For the text-containing cell, return its midpoint in (x, y) coordinate format. 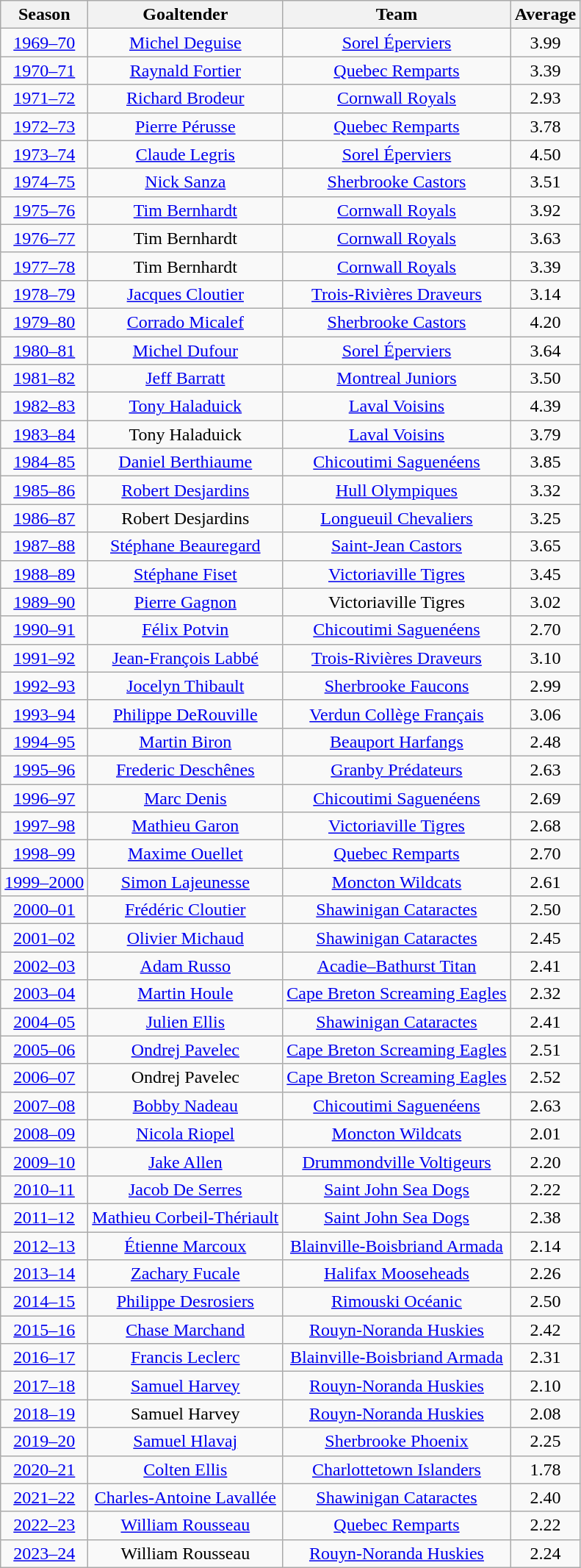
Rimouski Océanic (397, 1302)
1993–94 (44, 714)
2009–10 (44, 1161)
Season (44, 15)
2000–01 (44, 910)
Goaltender (185, 15)
3.14 (545, 294)
3.02 (545, 602)
2022–23 (44, 1525)
1992–93 (44, 686)
2016–17 (44, 1358)
Michel Deguise (185, 43)
Beauport Harfangs (397, 742)
Nicola Riopel (185, 1134)
2.38 (545, 1217)
1999–2000 (44, 882)
2023–24 (44, 1553)
2006–07 (44, 1078)
Mathieu Garon (185, 826)
1978–79 (44, 294)
3.06 (545, 714)
1972–73 (44, 126)
1979–80 (44, 322)
2015–16 (44, 1330)
3.65 (545, 546)
3.32 (545, 490)
2.24 (545, 1553)
2.61 (545, 882)
2.25 (545, 1442)
3.78 (545, 126)
1997–98 (44, 826)
2.14 (545, 1246)
2010–11 (44, 1189)
3.51 (545, 182)
1.78 (545, 1469)
Sherbrooke Phoenix (397, 1442)
Montreal Juniors (397, 379)
2.52 (545, 1078)
2.01 (545, 1134)
Michel Dufour (185, 351)
3.45 (545, 574)
2.32 (545, 994)
1977–78 (44, 266)
4.20 (545, 322)
Pierre Pérusse (185, 126)
3.10 (545, 658)
Jeff Barratt (185, 379)
Marc Denis (185, 798)
2014–15 (44, 1302)
Charlottetown Islanders (397, 1469)
Olivier Michaud (185, 938)
3.92 (545, 210)
Étienne Marcoux (185, 1246)
2021–22 (44, 1497)
Richard Brodeur (185, 99)
1991–92 (44, 658)
2012–13 (44, 1246)
Simon Lajeunesse (185, 882)
2008–09 (44, 1134)
2013–14 (44, 1274)
3.63 (545, 238)
1974–75 (44, 182)
1983–84 (44, 434)
Charles-Antoine Lavallée (185, 1497)
1970–71 (44, 71)
1986–87 (44, 518)
Hull Olympiques (397, 490)
2.42 (545, 1330)
Maxime Ouellet (185, 854)
Adam Russo (185, 966)
2007–08 (44, 1106)
Nick Sanza (185, 182)
Zachary Fucale (185, 1274)
Jacob De Serres (185, 1189)
1973–74 (44, 154)
3.85 (545, 462)
2011–12 (44, 1217)
1985–86 (44, 490)
3.64 (545, 351)
Stéphane Beauregard (185, 546)
Samuel Hlavaj (185, 1442)
1976–77 (44, 238)
2.48 (545, 742)
2.45 (545, 938)
1982–83 (44, 407)
2.93 (545, 99)
2.08 (545, 1414)
Chase Marchand (185, 1330)
Daniel Berthiaume (185, 462)
1980–81 (44, 351)
Stéphane Fiset (185, 574)
1984–85 (44, 462)
Martin Biron (185, 742)
Drummondville Voltigeurs (397, 1161)
1988–89 (44, 574)
Longueuil Chevaliers (397, 518)
2.69 (545, 798)
2.51 (545, 1050)
2.40 (545, 1497)
2.68 (545, 826)
2002–03 (44, 966)
Julien Ellis (185, 1022)
Frédéric Cloutier (185, 910)
1996–97 (44, 798)
Francis Leclerc (185, 1358)
4.50 (545, 154)
3.99 (545, 43)
Bobby Nadeau (185, 1106)
2.99 (545, 686)
2.20 (545, 1161)
1971–72 (44, 99)
1975–76 (44, 210)
2005–06 (44, 1050)
Corrado Micalef (185, 322)
3.25 (545, 518)
2003–04 (44, 994)
2017–18 (44, 1386)
Claude Legris (185, 154)
1998–99 (44, 854)
2020–21 (44, 1469)
Martin Houle (185, 994)
3.79 (545, 434)
1994–95 (44, 742)
Jean-François Labbé (185, 658)
Team (397, 15)
2001–02 (44, 938)
2.31 (545, 1358)
Philippe DeRouville (185, 714)
1990–91 (44, 630)
Sherbrooke Faucons (397, 686)
1995–96 (44, 770)
Pierre Gagnon (185, 602)
Jocelyn Thibault (185, 686)
1987–88 (44, 546)
1989–90 (44, 602)
Verdun Collège Français (397, 714)
2.26 (545, 1274)
Granby Prédateurs (397, 770)
2019–20 (44, 1442)
2004–05 (44, 1022)
3.50 (545, 379)
Average (545, 15)
Frederic Deschênes (185, 770)
Halifax Mooseheads (397, 1274)
2018–19 (44, 1414)
Mathieu Corbeil-Thériault (185, 1217)
1969–70 (44, 43)
Colten Ellis (185, 1469)
Jake Allen (185, 1161)
Saint-Jean Castors (397, 546)
Acadie–Bathurst Titan (397, 966)
Jacques Cloutier (185, 294)
4.39 (545, 407)
1981–82 (44, 379)
Raynald Fortier (185, 71)
Félix Potvin (185, 630)
Philippe Desrosiers (185, 1302)
2.10 (545, 1386)
